Return [x, y] of the center of cell containing provided text 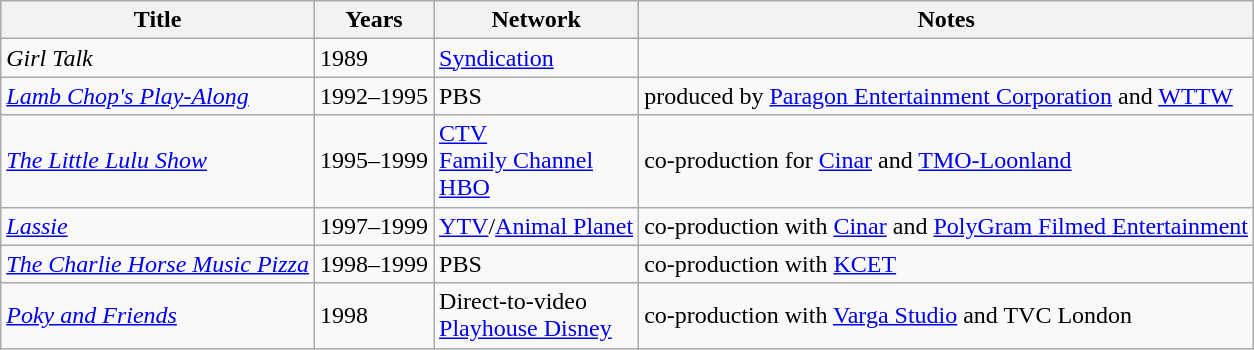
1997–1999 [374, 226]
Network [536, 20]
The Charlie Horse Music Pizza [158, 264]
Title [158, 20]
co-production for Cinar and TMO-Loonland [946, 161]
Syndication [536, 58]
YTV/Animal Planet [536, 226]
1998 [374, 316]
Girl Talk [158, 58]
Lamb Chop's Play-Along [158, 96]
co-production with KCET [946, 264]
Poky and Friends [158, 316]
1995–1999 [374, 161]
Lassie [158, 226]
1992–1995 [374, 96]
Years [374, 20]
The Little Lulu Show [158, 161]
Notes [946, 20]
produced by Paragon Entertainment Corporation and WTTW [946, 96]
CTVFamily ChannelHBO [536, 161]
co-production with Varga Studio and TVC London [946, 316]
1989 [374, 58]
co-production with Cinar and PolyGram Filmed Entertainment [946, 226]
1998–1999 [374, 264]
Direct-to-videoPlayhouse Disney [536, 316]
